Pinpoint the cell where the given text exists, returning its (X, Y) midpoint coordinate. 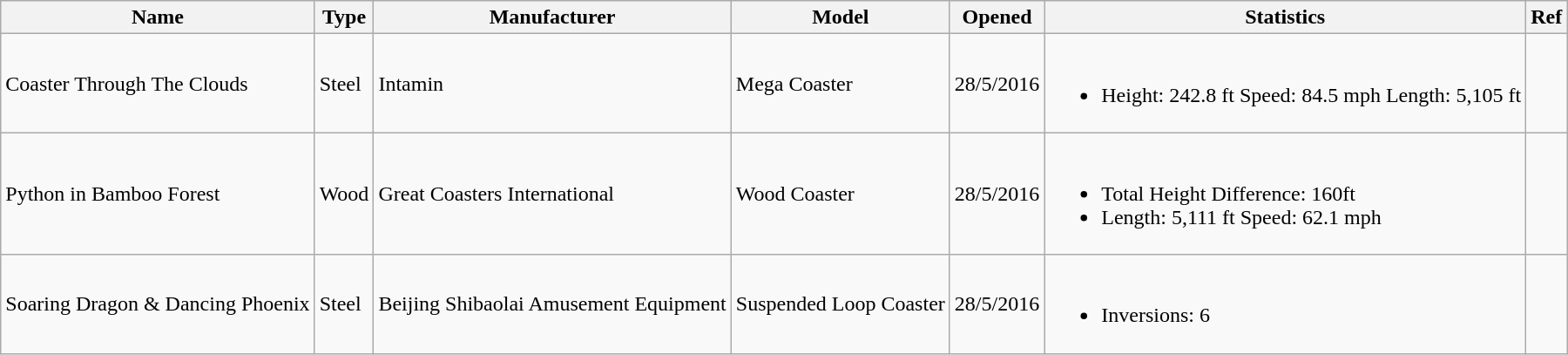
Suspended Loop Coaster (840, 304)
Inversions: 6 (1286, 304)
Name (158, 17)
Intamin (552, 84)
Height: 242.8 ft Speed: 84.5 mph Length: 5,105 ft (1286, 84)
Manufacturer (552, 17)
Wood (344, 194)
Wood Coaster (840, 194)
Opened (997, 17)
Soaring Dragon & Dancing Phoenix (158, 304)
Coaster Through The Clouds (158, 84)
Mega Coaster (840, 84)
Statistics (1286, 17)
Model (840, 17)
Ref (1547, 17)
Beijing Shibaolai Amusement Equipment (552, 304)
Python in Bamboo Forest (158, 194)
Type (344, 17)
Great Coasters International (552, 194)
Total Height Difference: 160ftLength: 5,111 ft Speed: 62.1 mph (1286, 194)
